Scan for the cell matching the given text and deliver its [X, Y] coordinate at center. 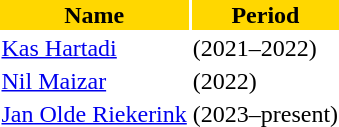
Kas Hartadi [94, 48]
(2021–2022) [265, 48]
(2022) [265, 81]
Name [94, 15]
Period [265, 15]
Nil Maizar [94, 81]
